Capture the cell that displays the provided text and extract its [X, Y] central coordinate. 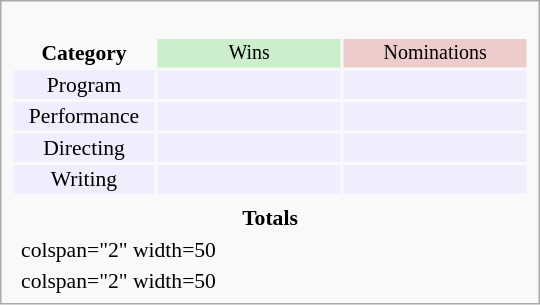
Wins [250, 53]
Category Wins Nominations Program Performance Directing Writing [270, 105]
Program [84, 84]
Category [84, 53]
Nominations [436, 53]
Writing [84, 179]
Totals [270, 218]
Performance [84, 116]
Directing [84, 147]
